Capture the cell that displays the provided text and extract its (x, y) central coordinate. 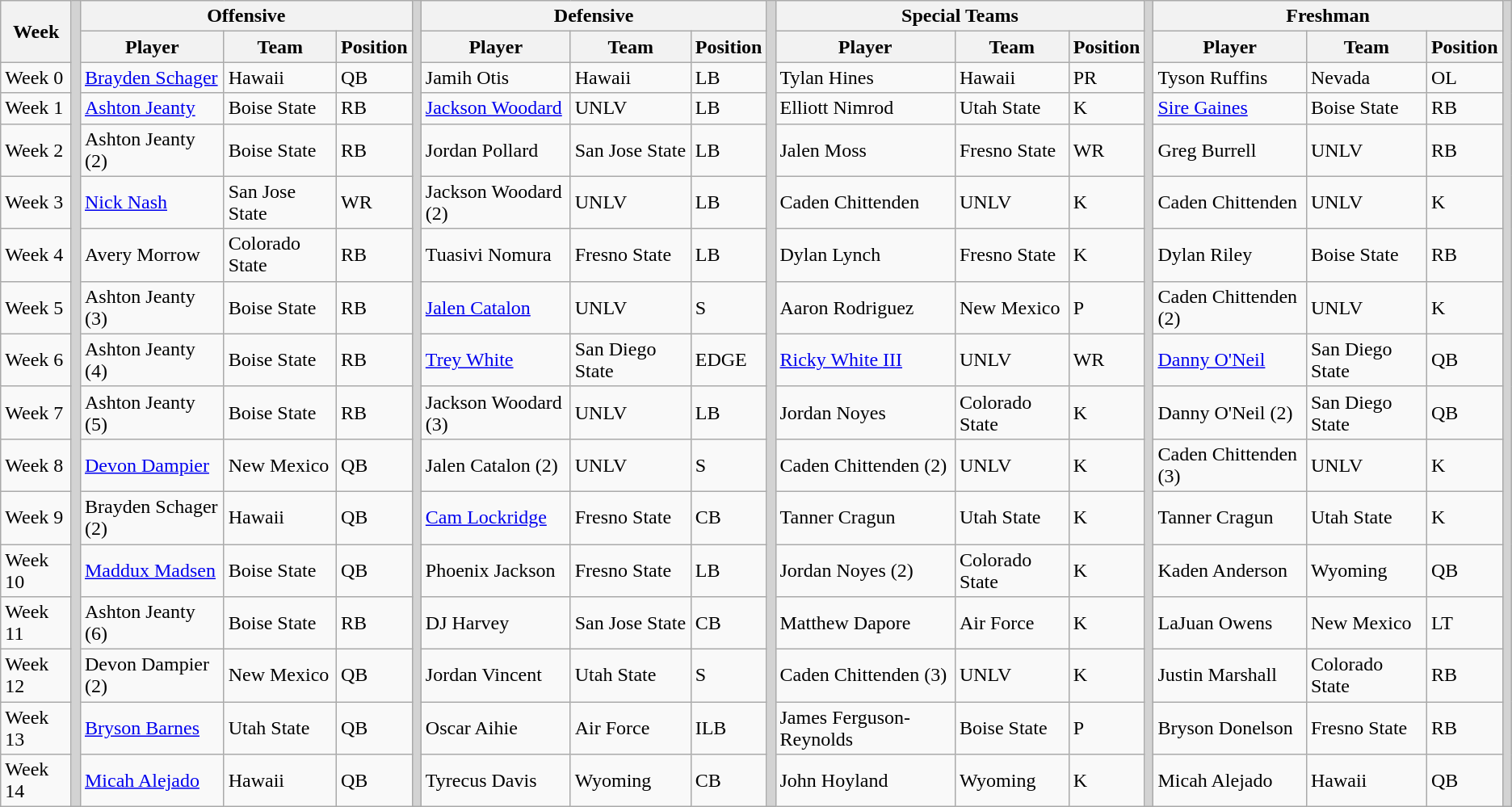
Tuasivi Nomura (496, 255)
Week 5 (36, 307)
Trey White (496, 360)
LT (1464, 624)
Brayden Schager (2) (152, 517)
Maddux Madsen (152, 570)
Week 11 (36, 624)
Ashton Jeanty (4) (152, 360)
Devon Dampier (152, 465)
Jordan Pollard (496, 150)
ILB (729, 729)
Week 6 (36, 360)
Jordan Noyes (865, 412)
Jamih Otis (496, 78)
Ashton Jeanty (3) (152, 307)
DJ Harvey (496, 624)
Jalen Moss (865, 150)
Devon Dampier (2) (152, 675)
Greg Burrell (1229, 150)
Jackson Woodard (2) (496, 202)
Offensive (246, 16)
Justin Marshall (1229, 675)
Week 2 (36, 150)
LaJuan Owens (1229, 624)
Ashton Jeanty (152, 108)
Week 12 (36, 675)
Jalen Catalon (496, 307)
Tyrecus Davis (496, 780)
Elliott Nimrod (865, 108)
PR (1107, 78)
Avery Morrow (152, 255)
Tylan Hines (865, 78)
Sire Gaines (1229, 108)
Cam Lockridge (496, 517)
Week 3 (36, 202)
OL (1464, 78)
Week (36, 32)
Danny O'Neil (1229, 360)
Kaden Anderson (1229, 570)
Week 0 (36, 78)
Oscar Aihie (496, 729)
Ricky White III (865, 360)
Dylan Riley (1229, 255)
Special Teams (960, 16)
Nick Nash (152, 202)
Matthew Dapore (865, 624)
Week 14 (36, 780)
Dylan Lynch (865, 255)
Tyson Ruffins (1229, 78)
Defensive (594, 16)
Bryson Barnes (152, 729)
John Hoyland (865, 780)
Jalen Catalon (2) (496, 465)
EDGE (729, 360)
Brayden Schager (152, 78)
Nevada (1367, 78)
Week 13 (36, 729)
Jordan Vincent (496, 675)
Jackson Woodard (496, 108)
Jordan Noyes (2) (865, 570)
Ashton Jeanty (6) (152, 624)
Ashton Jeanty (5) (152, 412)
Jackson Woodard (3) (496, 412)
Danny O'Neil (2) (1229, 412)
Week 4 (36, 255)
Week 1 (36, 108)
Ashton Jeanty (2) (152, 150)
Week 8 (36, 465)
Week 9 (36, 517)
Freshman (1328, 16)
Week 10 (36, 570)
Aaron Rodriguez (865, 307)
Week 7 (36, 412)
Phoenix Jackson (496, 570)
James Ferguson-Reynolds (865, 729)
Bryson Donelson (1229, 729)
